Output the (x, y) coordinate of the center of the cell containing the given text.  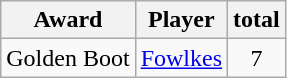
Golden Boot (68, 58)
7 (257, 58)
Player (181, 20)
Fowlkes (181, 58)
total (257, 20)
Award (68, 20)
